From the cell containing the given text, extract its center point as (X, Y) coordinate. 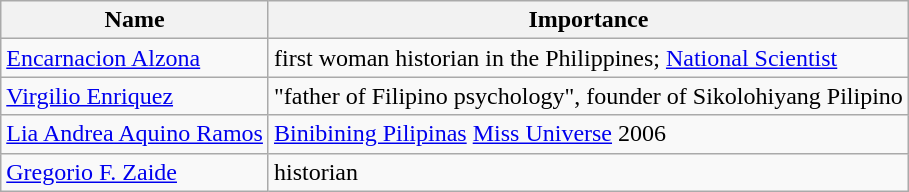
Importance (588, 20)
Name (135, 20)
Lia Andrea Aquino Ramos (135, 134)
Binibining Pilipinas Miss Universe 2006 (588, 134)
"father of Filipino psychology", founder of Sikolohiyang Pilipino (588, 96)
first woman historian in the Philippines; National Scientist (588, 58)
Gregorio F. Zaide (135, 172)
Encarnacion Alzona (135, 58)
Virgilio Enriquez (135, 96)
historian (588, 172)
